Extract the (x, y) coordinate from the center of the cell holding the provided text.  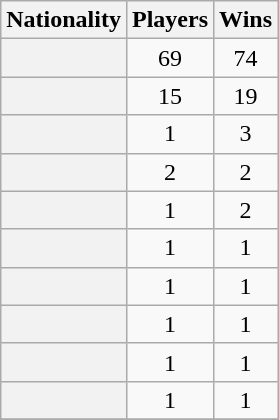
3 (246, 134)
69 (170, 58)
15 (170, 96)
74 (246, 58)
Players (170, 20)
Wins (246, 20)
Nationality (64, 20)
19 (246, 96)
